For the text-containing cell, return its midpoint in (X, Y) coordinate format. 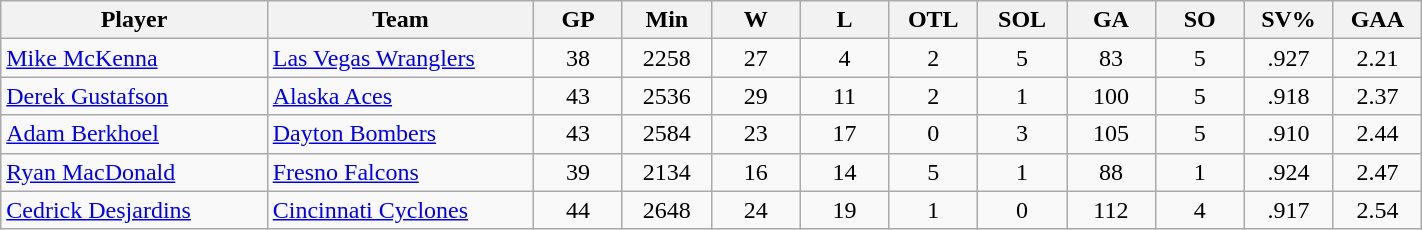
2.37 (1378, 96)
2536 (666, 96)
44 (578, 210)
2648 (666, 210)
19 (844, 210)
.924 (1288, 172)
GP (578, 20)
GA (1110, 20)
2258 (666, 58)
112 (1110, 210)
23 (756, 134)
GAA (1378, 20)
100 (1110, 96)
3 (1022, 134)
Cedrick Desjardins (134, 210)
2134 (666, 172)
SOL (1022, 20)
83 (1110, 58)
2.54 (1378, 210)
Las Vegas Wranglers (400, 58)
Mike McKenna (134, 58)
.918 (1288, 96)
2584 (666, 134)
16 (756, 172)
.927 (1288, 58)
2.47 (1378, 172)
Min (666, 20)
Team (400, 20)
39 (578, 172)
105 (1110, 134)
Fresno Falcons (400, 172)
Alaska Aces (400, 96)
11 (844, 96)
24 (756, 210)
2.44 (1378, 134)
Player (134, 20)
L (844, 20)
SV% (1288, 20)
27 (756, 58)
SO (1200, 20)
Derek Gustafson (134, 96)
88 (1110, 172)
29 (756, 96)
.910 (1288, 134)
.917 (1288, 210)
OTL (934, 20)
14 (844, 172)
Dayton Bombers (400, 134)
Adam Berkhoel (134, 134)
Ryan MacDonald (134, 172)
W (756, 20)
17 (844, 134)
38 (578, 58)
Cincinnati Cyclones (400, 210)
2.21 (1378, 58)
